Capture the cell that displays the provided text and extract its (x, y) central coordinate. 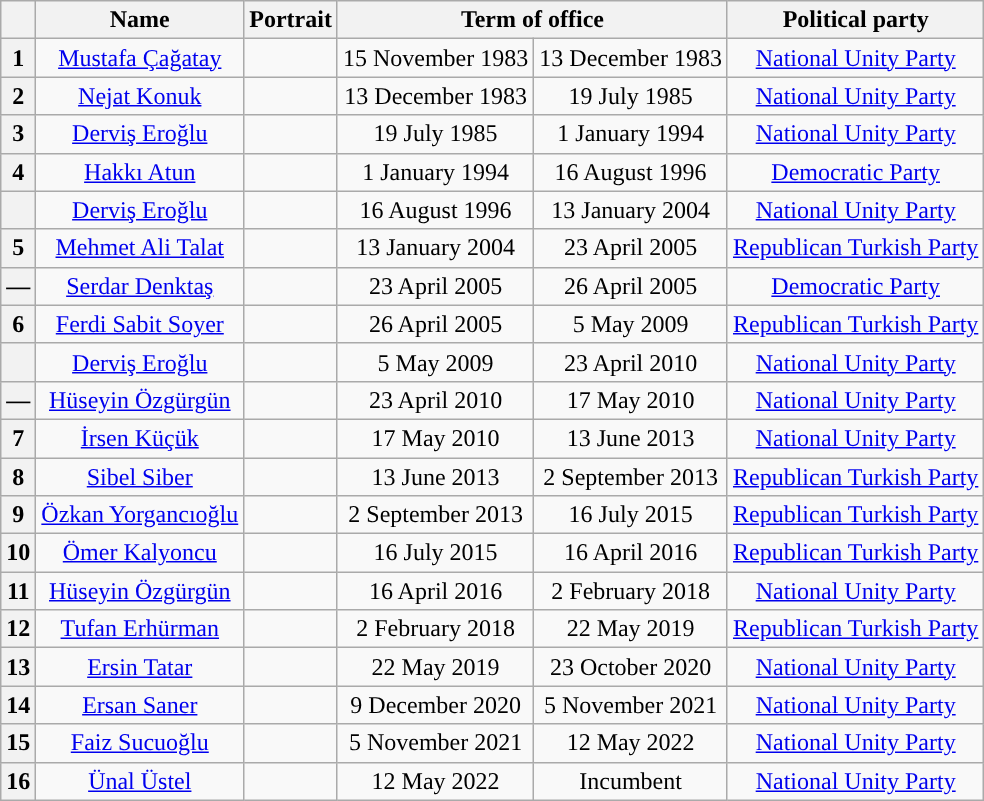
15 (18, 743)
15 November 1983 (435, 58)
23 October 2020 (631, 667)
Ömer Kalyoncu (140, 553)
Faiz Sucuoğlu (140, 743)
Term of office (532, 20)
5 (18, 248)
Sibel Siber (140, 477)
2 (18, 96)
İrsen Küçük (140, 438)
Incumbent (631, 781)
Political party (855, 20)
8 (18, 477)
Özkan Yorgancıoğlu (140, 515)
11 (18, 591)
14 (18, 705)
6 (18, 324)
12 (18, 629)
Ferdi Sabit Soyer (140, 324)
Serdar Denktaş (140, 286)
9 December 2020 (435, 705)
Portrait (291, 20)
10 (18, 553)
7 (18, 438)
Ünal Üstel (140, 781)
16 (18, 781)
1 (18, 58)
Ersan Saner (140, 705)
9 (18, 515)
Mustafa Çağatay (140, 58)
Tufan Erhürman (140, 629)
Hakkı Atun (140, 172)
4 (18, 172)
3 (18, 134)
Ersin Tatar (140, 667)
13 (18, 667)
Name (140, 20)
Mehmet Ali Talat (140, 248)
Nejat Konuk (140, 96)
